Capture the cell that displays the provided text and extract its (X, Y) central coordinate. 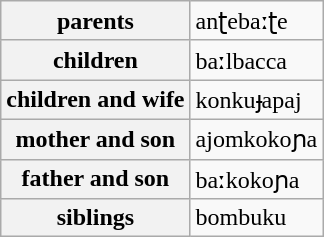
children and wife (96, 100)
konkuɟapaj (256, 100)
father and son (96, 179)
bombuku (256, 218)
anʈebaːʈe (256, 21)
parents (96, 21)
mother and son (96, 139)
ajomkokoɲa (256, 139)
children (96, 60)
siblings (96, 218)
baːlbacca (256, 60)
baːkokoɲa (256, 179)
